Locate the cell with the specified text and output its (X, Y) center coordinate. 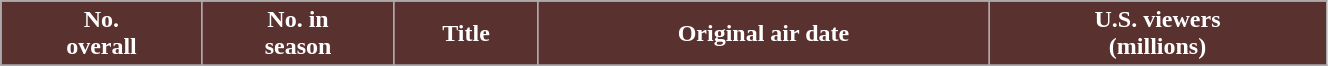
Title (466, 34)
No. in season (298, 34)
Original air date (763, 34)
No. overall (102, 34)
U.S. viewers(millions) (1158, 34)
